Return [X, Y] of the center of cell containing provided text 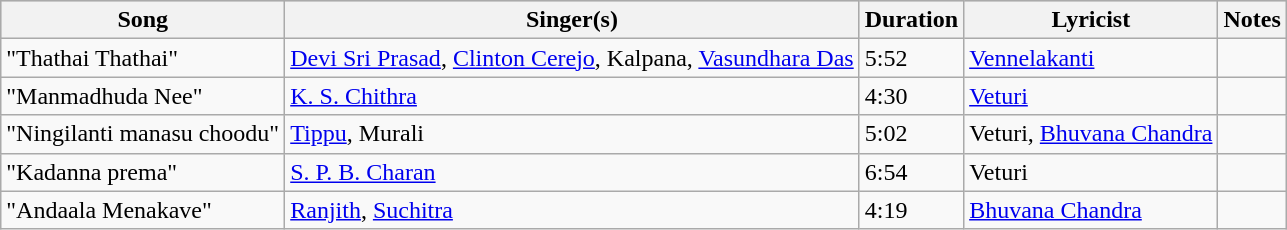
Song [143, 20]
Veturi, Bhuvana Chandra [1091, 134]
Ranjith, Suchitra [572, 210]
Devi Sri Prasad, Clinton Cerejo, Kalpana, Vasundhara Das [572, 58]
S. P. B. Charan [572, 172]
5:02 [911, 134]
Singer(s) [572, 20]
Vennelakanti [1091, 58]
4:30 [911, 96]
4:19 [911, 210]
K. S. Chithra [572, 96]
"Thathai Thathai" [143, 58]
Tippu, Murali [572, 134]
"Ningilanti manasu choodu" [143, 134]
Lyricist [1091, 20]
Bhuvana Chandra [1091, 210]
Notes [1252, 20]
"Manmadhuda Nee" [143, 96]
6:54 [911, 172]
Duration [911, 20]
"Kadanna prema" [143, 172]
"Andaala Menakave" [143, 210]
5:52 [911, 58]
